Provide the (x, y) coordinate of the cell's center where the given text is located.  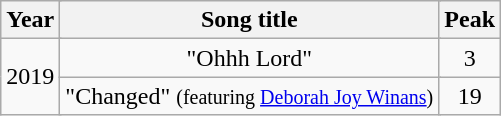
3 (470, 58)
Year (30, 20)
2019 (30, 77)
19 (470, 96)
Song title (250, 20)
"Changed" (featuring Deborah Joy Winans) (250, 96)
Peak (470, 20)
"Ohhh Lord" (250, 58)
